Determine the (X, Y) coordinate at the center of the cell enclosing the given text.  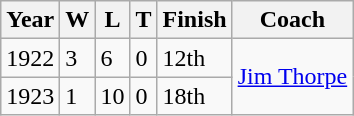
1922 (30, 58)
12th (194, 58)
W (78, 20)
1 (78, 96)
T (144, 20)
6 (112, 58)
L (112, 20)
Coach (292, 20)
18th (194, 96)
1923 (30, 96)
3 (78, 58)
10 (112, 96)
Finish (194, 20)
Year (30, 20)
Jim Thorpe (292, 77)
